Determine the (x, y) coordinate at the center of the cell enclosing the given text.  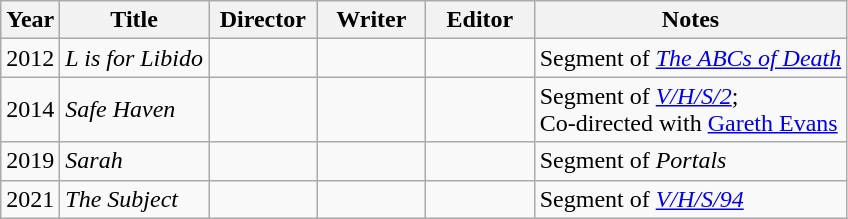
Title (134, 20)
Year (30, 20)
Writer (372, 20)
L is for Libido (134, 58)
Segment of V/H/S/2;Co-directed with Gareth Evans (690, 110)
Notes (690, 20)
The Subject (134, 199)
2021 (30, 199)
2014 (30, 110)
2012 (30, 58)
Director (262, 20)
Editor (480, 20)
Segment of V/H/S/94 (690, 199)
Safe Haven (134, 110)
Segment of Portals (690, 161)
Segment of The ABCs of Death (690, 58)
Sarah (134, 161)
2019 (30, 161)
